Locate the cell with the specified text and output its [x, y] center coordinate. 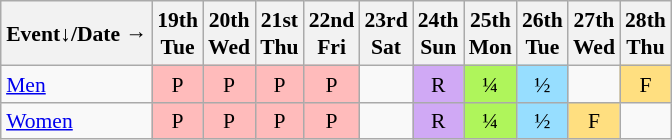
19thTue [178, 33]
25thMon [490, 33]
Women [76, 120]
21stThu [280, 33]
22ndFri [332, 33]
26thTue [542, 33]
20thWed [229, 33]
23rdSat [386, 33]
28thThu [646, 33]
24thSun [438, 33]
Men [76, 84]
27thWed [594, 33]
Event↓/Date → [76, 33]
